Provide the [x, y] coordinate of the cell's center where the given text is located.  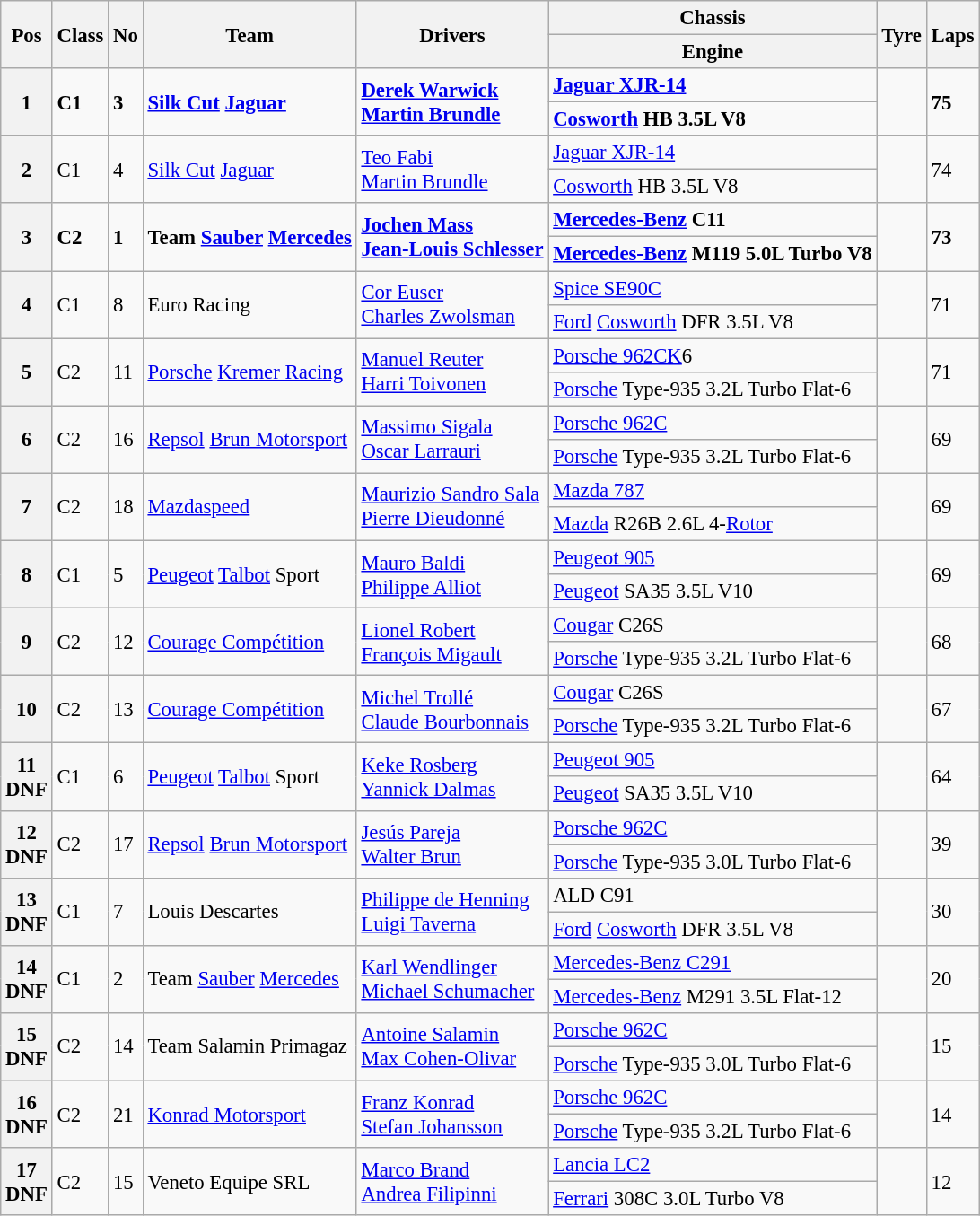
13DNF [27, 912]
Laps [953, 34]
Porsche 962CK6 [713, 355]
Teo Fabi Martin Brundle [452, 169]
Mazda R26B 2.6L 4-Rotor [713, 524]
Spice SE90C [713, 288]
17DNF [27, 1181]
75 [953, 102]
11 [126, 372]
Jesús Pareja Walter Brun [452, 844]
18 [126, 506]
Lancia LC2 [713, 1165]
9 [27, 643]
Philippe de Henning Luigi Taverna [452, 912]
Mercedes-Benz C11 [713, 220]
ALD C91 [713, 895]
15DNF [27, 1046]
Marco Brand Andrea Filipinni [452, 1181]
No [126, 34]
Tyre [901, 34]
16DNF [27, 1115]
Pos [27, 34]
Derek Warwick Martin Brundle [452, 102]
Mercedes-Benz C291 [713, 963]
Cor Euser Charles Zwolsman [452, 305]
Engine [713, 52]
64 [953, 777]
Jochen Mass Jean-Louis Schlesser [452, 237]
Mercedes-Benz M119 5.0L Turbo V8 [713, 254]
16 [126, 440]
Konrad Motorsport [249, 1115]
20 [953, 980]
67 [953, 709]
Massimo Sigala Oscar Larrauri [452, 440]
Keke Rosberg Yannick Dalmas [452, 777]
Chassis [713, 18]
Antoine Salamin Max Cohen-Olivar [452, 1046]
Mauro Baldi Philippe Alliot [452, 574]
17 [126, 844]
Drivers [452, 34]
Class [81, 34]
73 [953, 237]
Mazda 787 [713, 490]
Porsche Kremer Racing [249, 372]
Team [249, 34]
Manuel Reuter Harri Toivonen [452, 372]
14DNF [27, 980]
Ferrari 308C 3.0L Turbo V8 [713, 1199]
Mercedes-Benz M291 3.5L Flat-12 [713, 996]
13 [126, 709]
Lionel Robert François Migault [452, 643]
Franz Konrad Stefan Johansson [452, 1115]
Euro Racing [249, 305]
Karl Wendlinger Michael Schumacher [452, 980]
12DNF [27, 844]
Michel Trollé Claude Bourbonnais [452, 709]
30 [953, 912]
11DNF [27, 777]
Louis Descartes [249, 912]
Mazdaspeed [249, 506]
68 [953, 643]
Team Salamin Primagaz [249, 1046]
Veneto Equipe SRL [249, 1181]
10 [27, 709]
Maurizio Sandro Sala Pierre Dieudonné [452, 506]
39 [953, 844]
21 [126, 1115]
74 [953, 169]
